Extract the [X, Y] coordinate from the center of the cell holding the provided text.  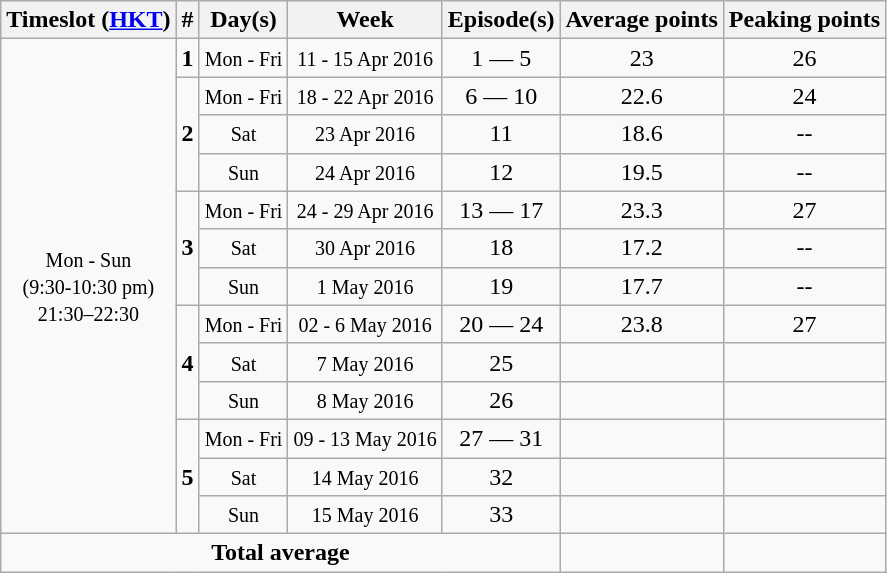
17.2 [642, 248]
09 - 13 May 2016 [365, 438]
33 [501, 515]
12 [501, 172]
02 - 6 May 2016 [365, 324]
17.7 [642, 286]
15 May 2016 [365, 515]
24 - 29 Apr 2016 [365, 210]
# [188, 20]
24 [804, 96]
Episode(s) [501, 20]
Peaking points [804, 20]
8 May 2016 [365, 400]
2 [188, 134]
11 - 15 Apr 2016 [365, 58]
22.6 [642, 96]
18 [501, 248]
1 May 2016 [365, 286]
1 — 5 [501, 58]
13 — 17 [501, 210]
1 [188, 58]
18.6 [642, 134]
19 [501, 286]
23 Apr 2016 [365, 134]
7 May 2016 [365, 362]
6 — 10 [501, 96]
23 [642, 58]
25 [501, 362]
18 - 22 Apr 2016 [365, 96]
23.3 [642, 210]
Day(s) [244, 20]
Total average [280, 553]
30 Apr 2016 [365, 248]
3 [188, 248]
Average points [642, 20]
20 — 24 [501, 324]
23.8 [642, 324]
32 [501, 477]
4 [188, 362]
19.5 [642, 172]
Week [365, 20]
Timeslot (HKT) [88, 20]
5 [188, 476]
14 May 2016 [365, 477]
Mon - Sun(9:30-10:30 pm)21:30–22:30 [88, 286]
24 Apr 2016 [365, 172]
27 — 31 [501, 438]
11 [501, 134]
